Provide the [X, Y] coordinate of the cell's center where the given text is located.  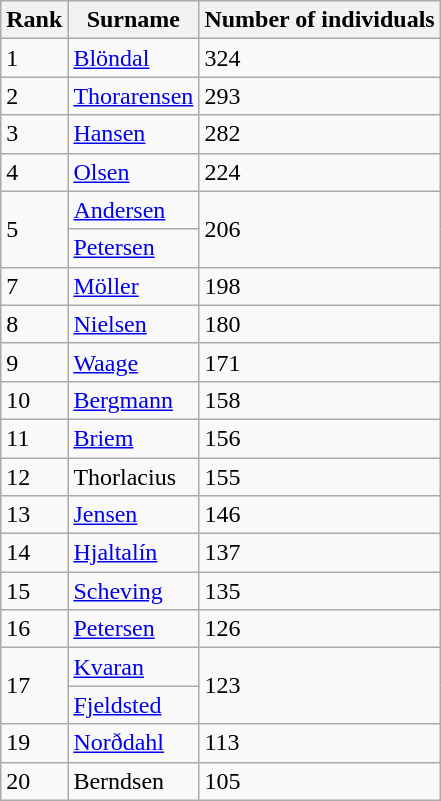
Thorlacius [134, 477]
Norðdahl [134, 743]
123 [320, 686]
293 [320, 96]
20 [34, 781]
8 [34, 324]
16 [34, 629]
19 [34, 743]
Berndsen [134, 781]
11 [34, 438]
282 [320, 134]
Bergmann [134, 400]
4 [34, 172]
7 [34, 286]
Olsen [134, 172]
15 [34, 591]
156 [320, 438]
3 [34, 134]
180 [320, 324]
158 [320, 400]
12 [34, 477]
155 [320, 477]
10 [34, 400]
Hjaltalín [134, 553]
Surname [134, 20]
135 [320, 591]
Jensen [134, 515]
Briem [134, 438]
9 [34, 362]
198 [320, 286]
5 [34, 229]
1 [34, 58]
206 [320, 229]
Andersen [134, 210]
17 [34, 686]
146 [320, 515]
113 [320, 743]
224 [320, 172]
Möller [134, 286]
171 [320, 362]
Waage [134, 362]
Hansen [134, 134]
Nielsen [134, 324]
Thorarensen [134, 96]
14 [34, 553]
2 [34, 96]
Fjeldsted [134, 705]
324 [320, 58]
Kvaran [134, 667]
13 [34, 515]
105 [320, 781]
137 [320, 553]
Rank [34, 20]
Scheving [134, 591]
126 [320, 629]
Number of individuals [320, 20]
Blöndal [134, 58]
